From the cell containing the given text, extract its center point as [x, y] coordinate. 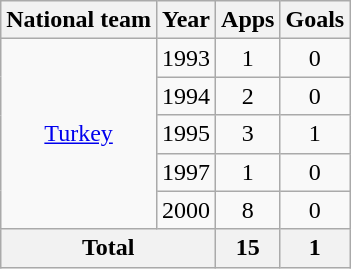
Apps [248, 20]
1993 [186, 58]
1995 [186, 134]
2 [248, 96]
1997 [186, 172]
15 [248, 248]
Turkey [79, 134]
8 [248, 210]
2000 [186, 210]
Goals [315, 20]
Total [108, 248]
Year [186, 20]
National team [79, 20]
1994 [186, 96]
3 [248, 134]
